Output the (x, y) coordinate of the center of the cell containing the given text.  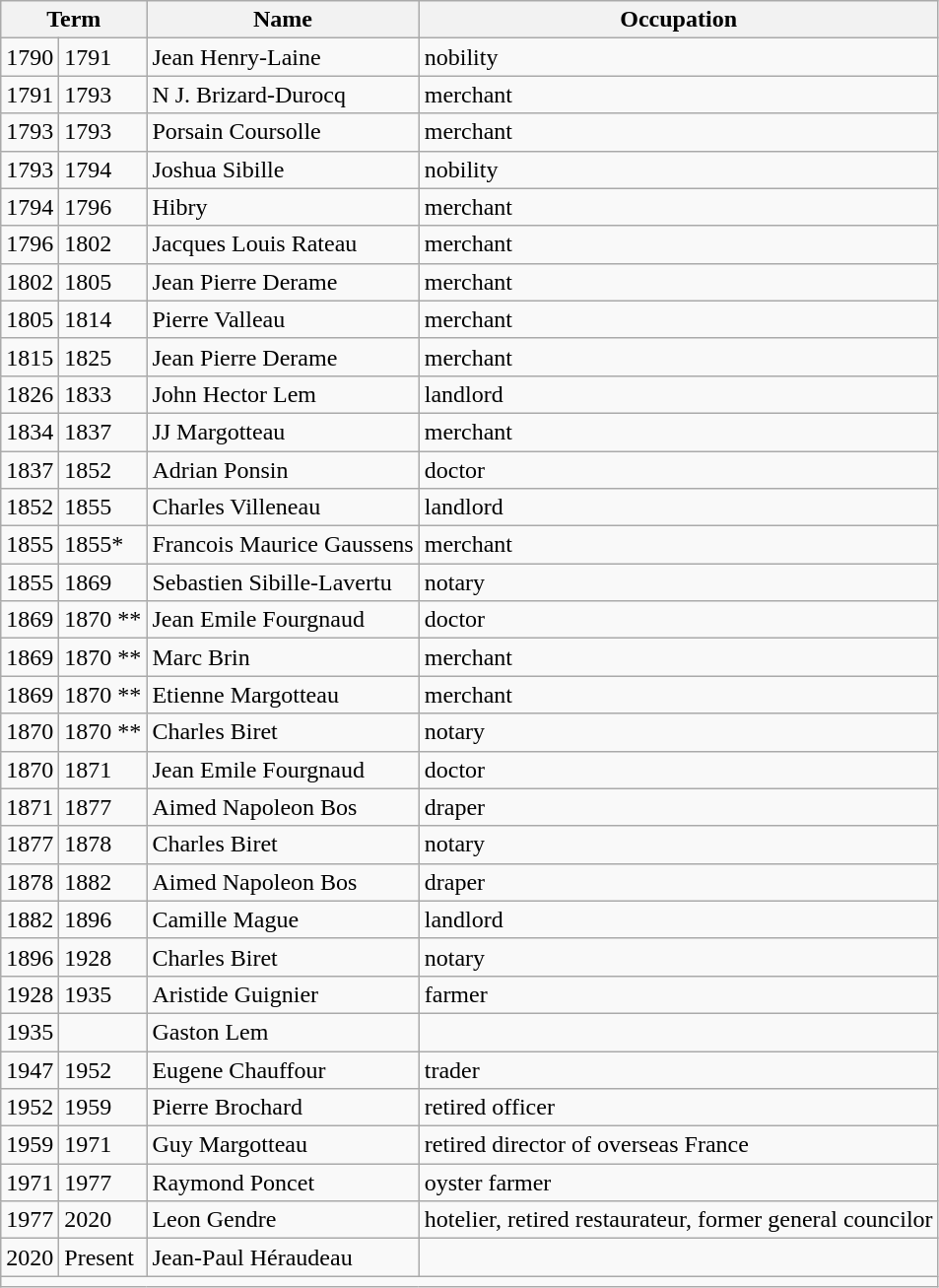
Hibry (283, 207)
1834 (30, 432)
JJ Margotteau (283, 432)
Pierre Valleau (283, 319)
Marc Brin (283, 657)
Eugene Chauffour (283, 1069)
John Hector Lem (283, 394)
Term (74, 20)
Joshua Sibille (283, 169)
1947 (30, 1069)
Jean Henry-Laine (283, 57)
1855* (102, 545)
Aristide Guignier (283, 994)
1790 (30, 57)
trader (678, 1069)
Pierre Brochard (283, 1108)
retired director of overseas France (678, 1145)
Present (102, 1257)
hotelier, retired restaurateur, former general councilor (678, 1220)
Adrian Ponsin (283, 470)
Jean-Paul Héraudeau (283, 1257)
1826 (30, 394)
Charles Villeneau (283, 508)
oyster farmer (678, 1183)
Leon Gendre (283, 1220)
Occupation (678, 20)
1815 (30, 357)
Raymond Poncet (283, 1183)
farmer (678, 994)
Etienne Margotteau (283, 695)
Camille Mague (283, 919)
Porsain Coursolle (283, 132)
Francois Maurice Gaussens (283, 545)
1825 (102, 357)
Jacques Louis Rateau (283, 244)
1814 (102, 319)
Guy Margotteau (283, 1145)
1833 (102, 394)
Gaston Lem (283, 1032)
Name (283, 20)
retired officer (678, 1108)
N J. Brizard-Durocq (283, 95)
Sebastien Sibille-Lavertu (283, 582)
